Determine the [x, y] coordinate at the center of the cell enclosing the given text.  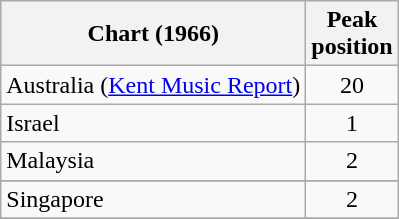
Chart (1966) [154, 34]
Malaysia [154, 161]
1 [352, 123]
Singapore [154, 199]
20 [352, 85]
Australia (Kent Music Report) [154, 85]
Israel [154, 123]
Peakposition [352, 34]
